Determine the (X, Y) coordinate at the center of the cell enclosing the given text.  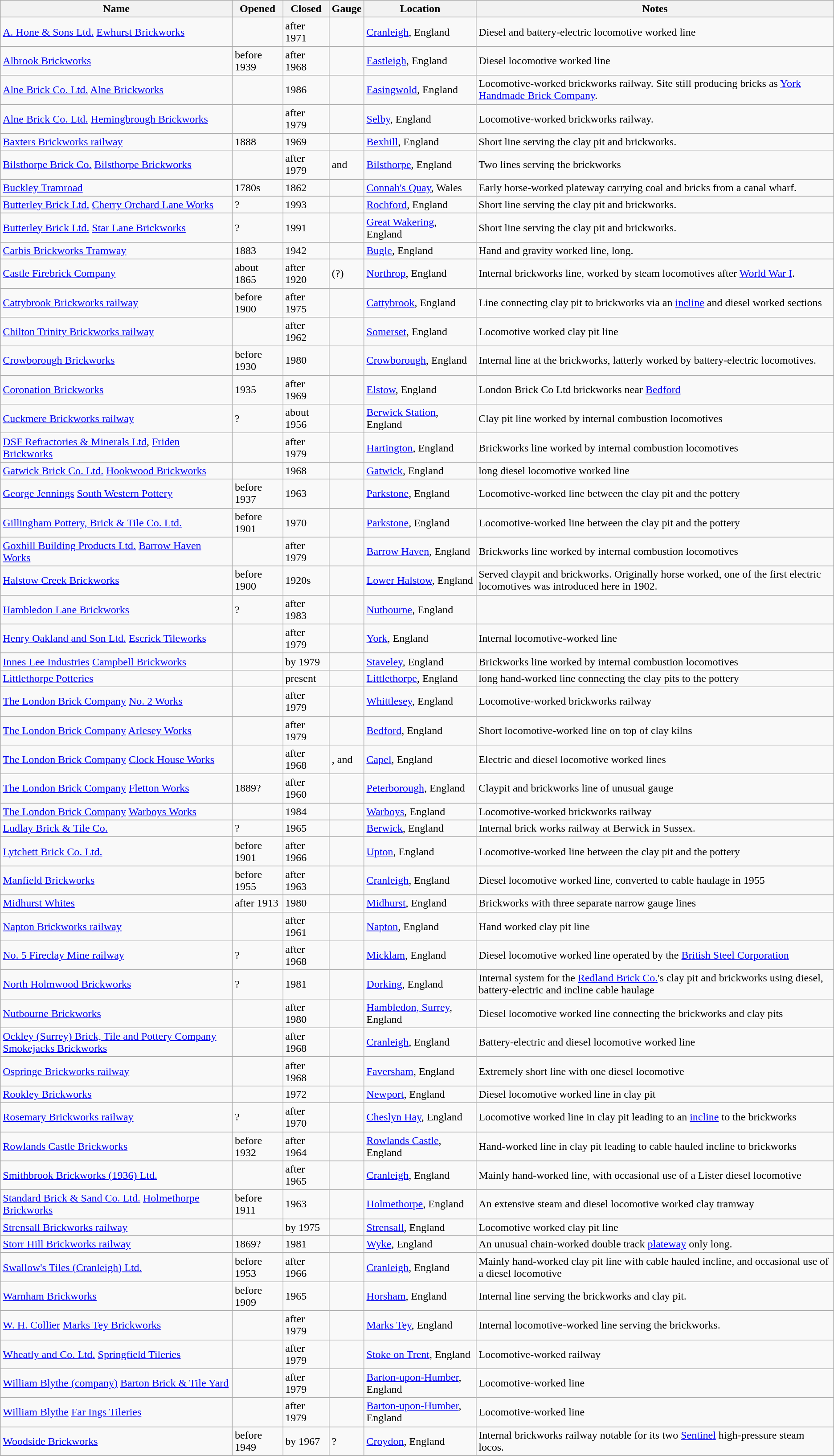
Crowborough Brickworks (117, 361)
before 1953 (258, 1267)
long diesel locomotive worked line (655, 471)
Bilsthorpe Brick Co. Bilsthorpe Brickworks (117, 165)
Peterborough, England (420, 789)
William Blythe (company) Barton Brick & Tile Yard (117, 1383)
Henry Oakland and Son Ltd. Escrick Tileworks (117, 638)
Closed (307, 9)
An unusual chain-worked double track plateway only long. (655, 1244)
Buckley Tramroad (117, 188)
Manfield Brickworks (117, 881)
after 1975 (307, 302)
Diesel locomotive worked line (655, 61)
Diesel and battery-electric locomotive worked line (655, 32)
about 1865 (258, 274)
1968 (307, 471)
Internal line at the brickworks, latterly worked by battery-electric locomotives. (655, 361)
Berwick, England (420, 828)
Marks Tey, England (420, 1325)
1862 (307, 188)
after 1964 (307, 1146)
Diesel locomotive worked line in clay pit (655, 1094)
Cattybrook, England (420, 302)
Goxhill Building Products Ltd. Barrow Haven Works (117, 552)
Wheatly and Co. Ltd. Springfield Tileries (117, 1354)
Littlethorpe, England (420, 678)
after 1969 (307, 390)
Bilsthorpe, England (420, 165)
before 1939 (258, 61)
1942 (307, 250)
Baxters Brickworks railway (117, 142)
1869? (258, 1244)
A. Hone & Sons Ltd. Ewhurst Brickworks (117, 32)
York, England (420, 638)
after 1961 (307, 926)
Dorking, England (420, 984)
Croydon, England (420, 1441)
Locomotive-worked brickworks railway. (655, 119)
Woodside Brickworks (117, 1441)
after 1920 (307, 274)
Electric and diesel locomotive worked lines (655, 759)
DSF Refractories & Minerals Ltd, Friden Brickworks (117, 447)
Ludlay Brick & Tile Co. (117, 828)
after 1960 (307, 789)
Cuckmere Brickworks railway (117, 419)
before 1911 (258, 1204)
after 1913 (258, 903)
Standard Brick & Sand Co. Ltd. Holmethorpe Brickworks (117, 1204)
Hand worked clay pit line (655, 926)
after 1962 (307, 332)
Upton, England (420, 851)
Warnham Brickworks (117, 1296)
Brickworks with three separate narrow gauge lines (655, 903)
before 1949 (258, 1441)
Northrop, England (420, 274)
Littlethorpe Potteries (117, 678)
Diesel locomotive worked line, converted to cable haulage in 1955 (655, 881)
Staveley, England (420, 661)
Horsham, England (420, 1296)
1986 (307, 90)
Hartington, England (420, 447)
Mainly hand-worked clay pit line with cable hauled incline, and occasional use of a diesel locomotive (655, 1267)
Alne Brick Co. Ltd. Alne Brickworks (117, 90)
North Holmwood Brickworks (117, 984)
1991 (307, 227)
Berwick Station, England (420, 419)
Carbis Brickworks Tramway (117, 250)
Line connecting clay pit to brickworks via an incline and diesel worked sections (655, 302)
Locomotive-worked railway (655, 1354)
Albrook Brickworks (117, 61)
long hand-worked line connecting the clay pits to the pottery (655, 678)
Crowborough, England (420, 361)
after 1963 (307, 881)
Served claypit and brickworks. Originally horse worked, one of the first electric locomotives was introduced here in 1902. (655, 580)
1970 (307, 522)
Bugle, England (420, 250)
Diesel locomotive worked line connecting the brickworks and clay pits (655, 1013)
Eastleigh, England (420, 61)
1780s (258, 188)
1883 (258, 250)
after 1970 (307, 1117)
Bedford, England (420, 730)
Internal brick works railway at Berwick in Sussex. (655, 828)
Cheslyn Hay, England (420, 1117)
1889? (258, 789)
1935 (258, 390)
Micklam, England (420, 956)
Location (420, 9)
after 1983 (307, 610)
Bexhill, England (420, 142)
Battery-electric and diesel locomotive worked line (655, 1042)
Mainly hand-worked line, with occasional use of a Lister diesel locomotive (655, 1176)
Faversham, England (420, 1071)
Castle Firebrick Company (117, 274)
Napton Brickworks railway (117, 926)
Claypit and brickworks line of unusual gauge (655, 789)
about 1956 (307, 419)
and (347, 165)
Rookley Brickworks (117, 1094)
Diesel locomotive worked line operated by the British Steel Corporation (655, 956)
Nutbourne Brickworks (117, 1013)
No. 5 Fireclay Mine railway (117, 956)
after 1965 (307, 1176)
Selby, England (420, 119)
Wyke, England (420, 1244)
Somerset, England (420, 332)
Extremely short line with one diesel locomotive (655, 1071)
Butterley Brick Ltd. Cherry Orchard Lane Works (117, 205)
Hand-worked line in clay pit leading to cable hauled incline to brickworks (655, 1146)
Nutbourne, England (420, 610)
Clay pit line worked by internal combustion locomotives (655, 419)
The London Brick Company Clock House Works (117, 759)
Barrow Haven, England (420, 552)
Lytchett Brick Co. Ltd. (117, 851)
Hand and gravity worked line, long. (655, 250)
before 1930 (258, 361)
Cattybrook Brickworks railway (117, 302)
Name (117, 9)
Gatwick Brick Co. Ltd. Hookwood Brickworks (117, 471)
Smithbrook Brickworks (1936) Ltd. (117, 1176)
before 1909 (258, 1296)
Napton, England (420, 926)
Swallow's Tiles (Cranleigh) Ltd. (117, 1267)
before 1937 (258, 494)
Short locomotive-worked line on top of clay kilns (655, 730)
Storr Hill Brickworks railway (117, 1244)
(?) (347, 274)
Ockley (Surrey) Brick, Tile and Pottery Company Smokejacks Brickworks (117, 1042)
Easingwold, England (420, 90)
Hambledon Lane Brickworks (117, 610)
W. H. Collier Marks Tey Brickworks (117, 1325)
Gauge (347, 9)
London Brick Co Ltd brickworks near Bedford (655, 390)
Alne Brick Co. Ltd. Hemingbrough Brickworks (117, 119)
Midhurst, England (420, 903)
Locomotive worked line in clay pit leading to an incline to the brickworks (655, 1117)
Notes (655, 9)
William Blythe Far Ings Tileries (117, 1412)
present (307, 678)
Hambledon, Surrey, England (420, 1013)
An extensive steam and diesel locomotive worked clay tramway (655, 1204)
Rowlands Castle Brickworks (117, 1146)
Newport, England (420, 1094)
Whittlesey, England (420, 701)
after 1980 (307, 1013)
, and (347, 759)
Holmethorpe, England (420, 1204)
Internal brickworks line, worked by steam locomotives after World War I. (655, 274)
Halstow Creek Brickworks (117, 580)
by 1975 (307, 1227)
1888 (258, 142)
Internal brickworks railway notable for its two Sentinel high-pressure steam locos. (655, 1441)
1969 (307, 142)
Midhurst Whites (117, 903)
before 1932 (258, 1146)
Internal system for the Redland Brick Co.'s clay pit and brickworks using diesel, battery-electric and incline cable haulage (655, 984)
The London Brick Company Warboys Works (117, 812)
Internal line serving the brickworks and clay pit. (655, 1296)
Ospringe Brickworks railway (117, 1071)
by 1967 (307, 1441)
1972 (307, 1094)
Capel, England (420, 759)
Butterley Brick Ltd. Star Lane Brickworks (117, 227)
George Jennings South Western Pottery (117, 494)
Strensall, England (420, 1227)
Early horse-worked plateway carrying coal and bricks from a canal wharf. (655, 188)
Internal locomotive-worked line (655, 638)
The London Brick Company Arlesey Works (117, 730)
Two lines serving the brickworks (655, 165)
Opened (258, 9)
Rochford, England (420, 205)
Strensall Brickworks railway (117, 1227)
Great Wakering, England (420, 227)
Warboys, England (420, 812)
Connah's Quay, Wales (420, 188)
Rowlands Castle, England (420, 1146)
Chilton Trinity Brickworks railway (117, 332)
Coronation Brickworks (117, 390)
before 1955 (258, 881)
1993 (307, 205)
Lower Halstow, England (420, 580)
by 1979 (307, 661)
Gatwick, England (420, 471)
Elstow, England (420, 390)
Locomotive-worked brickworks railway. Site still producing bricks as York Handmade Brick Company. (655, 90)
Gillingham Pottery, Brick & Tile Co. Ltd. (117, 522)
1984 (307, 812)
after 1971 (307, 32)
Rosemary Brickworks railway (117, 1117)
Stoke on Trent, England (420, 1354)
The London Brick Company No. 2 Works (117, 701)
Internal locomotive-worked line serving the brickworks. (655, 1325)
Innes Lee Industries Campbell Brickworks (117, 661)
The London Brick Company Fletton Works (117, 789)
1920s (307, 580)
